Find where the given text appears and provide that cell's center as (x, y) coordinate. 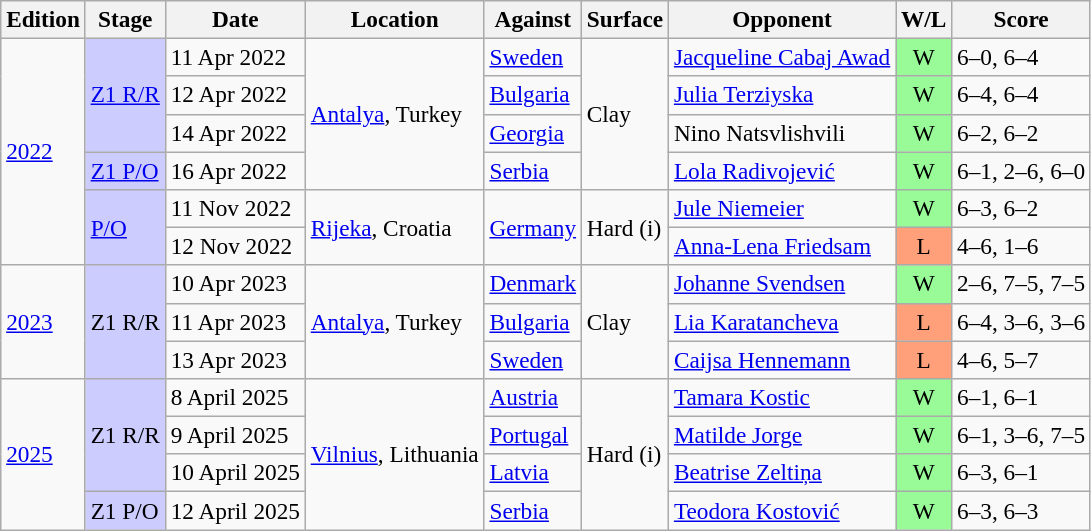
11 Apr 2022 (235, 57)
Against (532, 19)
6–0, 6–4 (1022, 57)
Opponent (782, 19)
Teodora Kostović (782, 510)
Julia Terziyska (782, 95)
Caijsa Hennemann (782, 359)
Jule Niemeier (782, 208)
Lia Karatancheva (782, 322)
11 Apr 2023 (235, 322)
6–3, 6–1 (1022, 473)
Latvia (532, 473)
8 April 2025 (235, 397)
6–4, 3–6, 3–6 (1022, 322)
Portugal (532, 435)
12 Apr 2022 (235, 95)
Johanne Svendsen (782, 284)
2023 (44, 322)
Date (235, 19)
2025 (44, 454)
6–3, 6–3 (1022, 510)
Edition (44, 19)
10 April 2025 (235, 473)
10 Apr 2023 (235, 284)
12 April 2025 (235, 510)
P/O (125, 227)
9 April 2025 (235, 435)
13 Apr 2023 (235, 359)
6–4, 6–4 (1022, 95)
12 Nov 2022 (235, 246)
Germany (532, 227)
2022 (44, 152)
6–3, 6–2 (1022, 208)
6–1, 6–1 (1022, 397)
Anna-Lena Friedsam (782, 246)
Denmark (532, 284)
Matilde Jorge (782, 435)
14 Apr 2022 (235, 133)
6–2, 6–2 (1022, 133)
6–1, 2–6, 6–0 (1022, 170)
Tamara Kostic (782, 397)
16 Apr 2022 (235, 170)
Surface (624, 19)
Austria (532, 397)
Georgia (532, 133)
W/L (924, 19)
Beatrise Zeltiņa (782, 473)
Rijeka, Croatia (394, 227)
4–6, 5–7 (1022, 359)
Jacqueline Cabaj Awad (782, 57)
4–6, 1–6 (1022, 246)
Location (394, 19)
Stage (125, 19)
Lola Radivojević (782, 170)
2–6, 7–5, 7–5 (1022, 284)
Score (1022, 19)
Vilnius, Lithuania (394, 454)
Nino Natsvlishvili (782, 133)
6–1, 3–6, 7–5 (1022, 435)
11 Nov 2022 (235, 208)
